From the cell containing the given text, extract its center point as [x, y] coordinate. 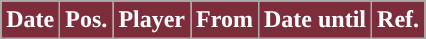
Pos. [86, 20]
Date [30, 20]
Date until [314, 20]
Player [152, 20]
Ref. [398, 20]
From [225, 20]
